Search for the cell housing the specified text and yield its (x, y) center coordinate. 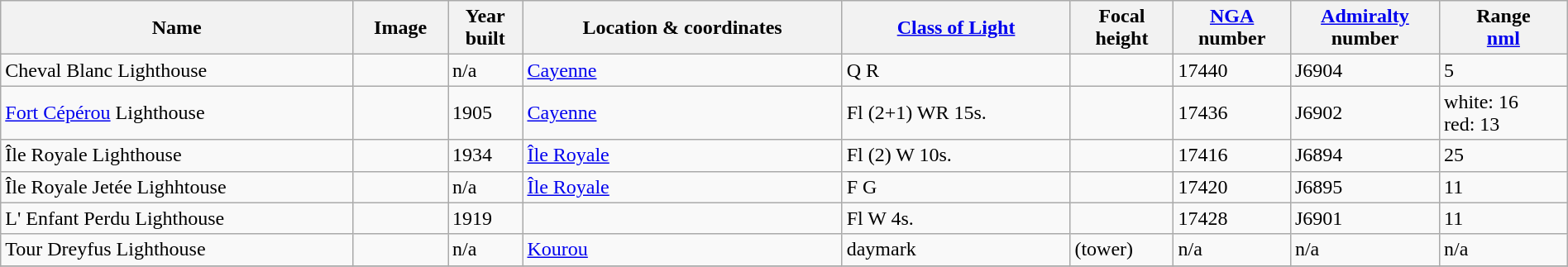
Kourou (682, 250)
J6901 (1365, 218)
F G (956, 187)
Location & coordinates (682, 28)
(tower) (1121, 250)
Focalheight (1121, 28)
Fl W 4s. (956, 218)
Tour Dreyfus Lighthouse (177, 250)
J6902 (1365, 112)
Class of Light (956, 28)
Yearbuilt (485, 28)
white: 16red: 13 (1503, 112)
17420 (1232, 187)
Île Royale Lighthouse (177, 155)
J6894 (1365, 155)
Admiraltynumber (1365, 28)
17436 (1232, 112)
Île Royale Jetée Lighhtouse (177, 187)
Name (177, 28)
daymark (956, 250)
1905 (485, 112)
25 (1503, 155)
Cheval Blanc Lighthouse (177, 70)
5 (1503, 70)
1919 (485, 218)
Image (400, 28)
NGAnumber (1232, 28)
Rangenml (1503, 28)
J6904 (1365, 70)
17428 (1232, 218)
17440 (1232, 70)
Fl (2+1) WR 15s. (956, 112)
Q R (956, 70)
Fort Cépérou Lighthouse (177, 112)
J6895 (1365, 187)
17416 (1232, 155)
1934 (485, 155)
Fl (2) W 10s. (956, 155)
L' Enfant Perdu Lighthouse (177, 218)
